Scan for the cell matching the given text and deliver its [X, Y] coordinate at center. 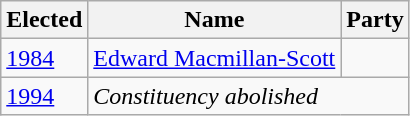
Elected [44, 20]
Party [375, 20]
1984 [44, 58]
Constituency abolished [248, 96]
Name [214, 20]
1994 [44, 96]
Edward Macmillan-Scott [214, 58]
